Pinpoint the cell where the given text exists, returning its (x, y) midpoint coordinate. 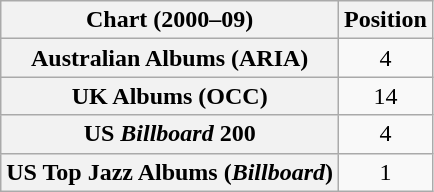
1 (386, 172)
US Top Jazz Albums (Billboard) (170, 172)
UK Albums (OCC) (170, 96)
Position (386, 20)
Chart (2000–09) (170, 20)
14 (386, 96)
US Billboard 200 (170, 134)
Australian Albums (ARIA) (170, 58)
